Find where the given text appears and provide that cell's center as [x, y] coordinate. 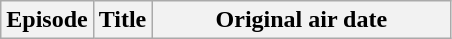
Episode [47, 20]
Title [122, 20]
Original air date [302, 20]
